Locate the cell with the specified text and output its (x, y) center coordinate. 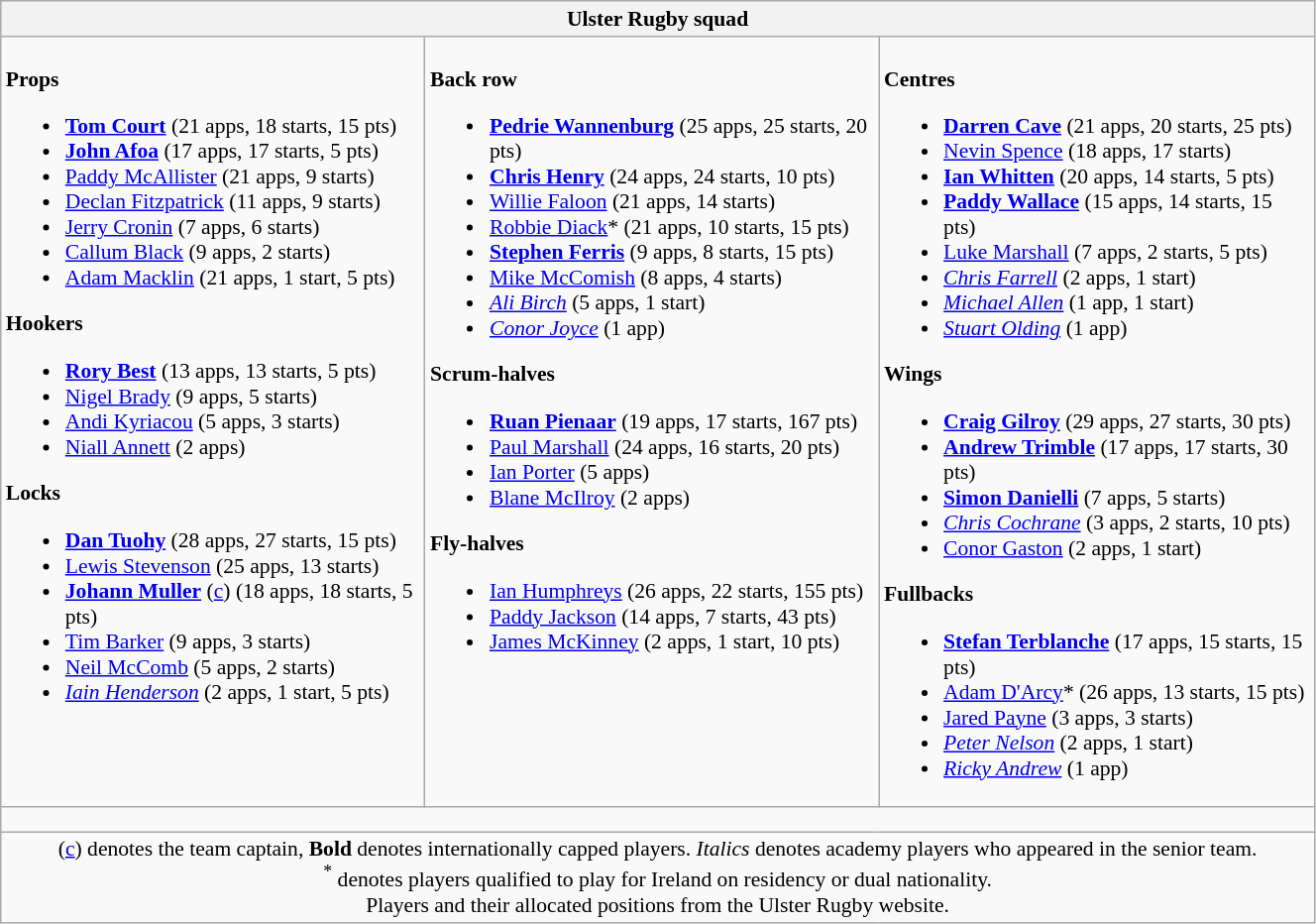
Ulster Rugby squad (658, 19)
